Return the [X, Y] coordinate for the center point of the cell that contains the specified text.  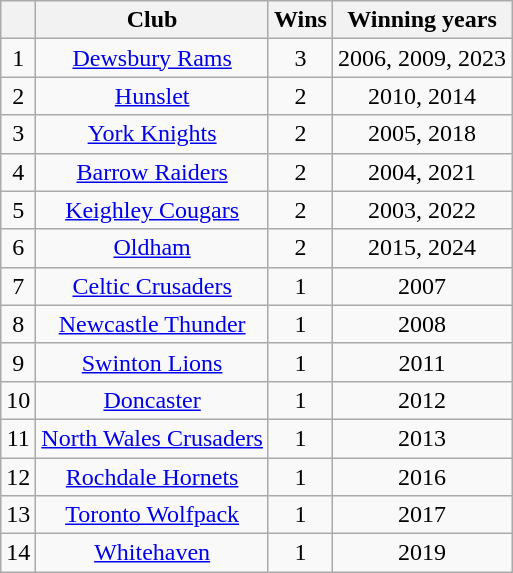
Toronto Wolfpack [152, 515]
2011 [422, 362]
2019 [422, 553]
Dewsbury Rams [152, 58]
York Knights [152, 134]
Keighley Cougars [152, 210]
2015, 2024 [422, 248]
4 [18, 172]
5 [18, 210]
Winning years [422, 20]
2016 [422, 477]
2005, 2018 [422, 134]
7 [18, 286]
13 [18, 515]
12 [18, 477]
Doncaster [152, 400]
11 [18, 438]
2004, 2021 [422, 172]
Club [152, 20]
Newcastle Thunder [152, 324]
2007 [422, 286]
Hunslet [152, 96]
Wins [300, 20]
2012 [422, 400]
Swinton Lions [152, 362]
2013 [422, 438]
Whitehaven [152, 553]
14 [18, 553]
North Wales Crusaders [152, 438]
2008 [422, 324]
2003, 2022 [422, 210]
Oldham [152, 248]
8 [18, 324]
6 [18, 248]
Rochdale Hornets [152, 477]
Barrow Raiders [152, 172]
10 [18, 400]
Celtic Crusaders [152, 286]
9 [18, 362]
2006, 2009, 2023 [422, 58]
2010, 2014 [422, 96]
2017 [422, 515]
